Find where the given text appears and provide that cell's center as [X, Y] coordinate. 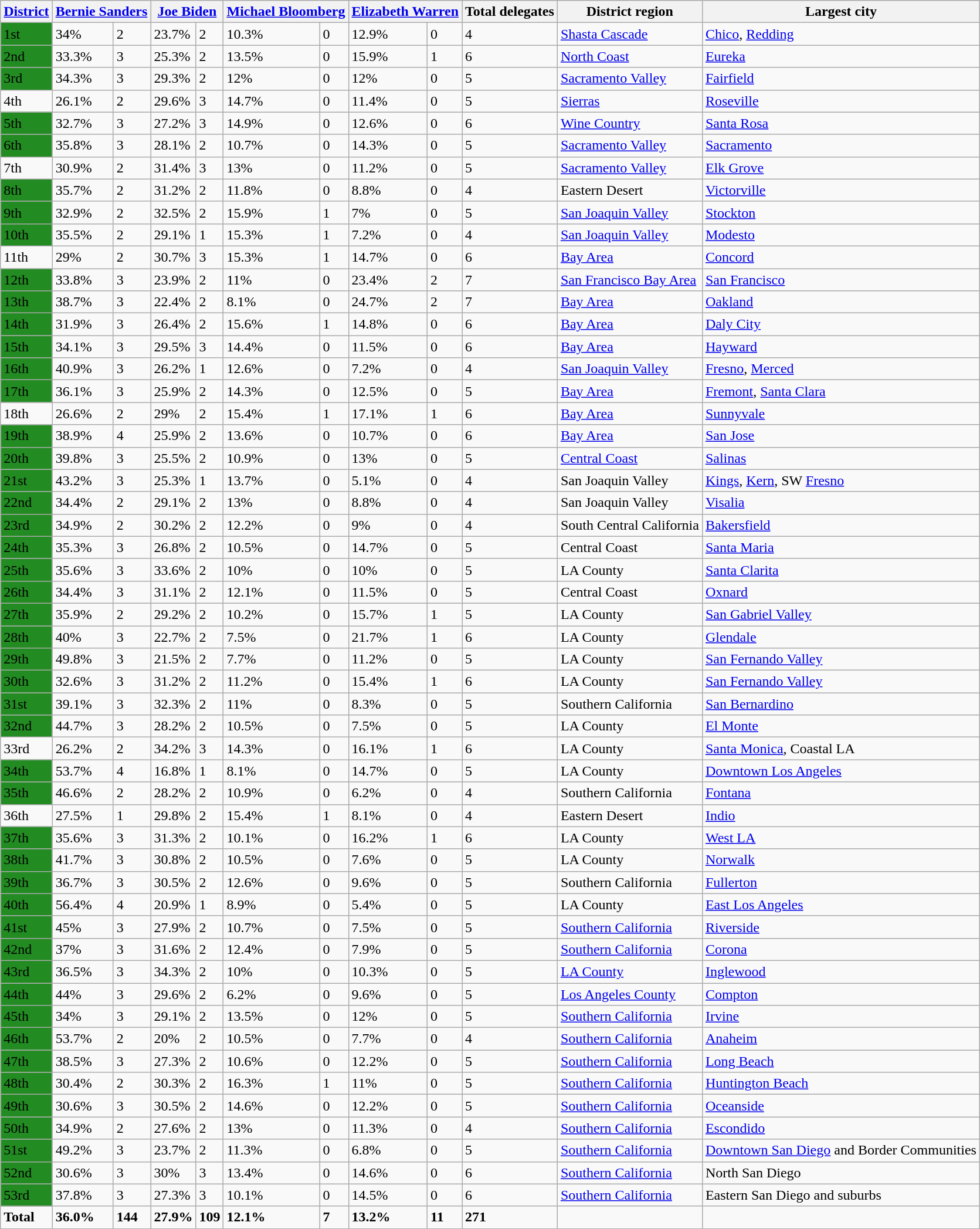
46.6% [83, 793]
26.4% [174, 324]
Sierras [630, 101]
11th [26, 257]
22.4% [174, 302]
33rd [26, 749]
Compton [841, 994]
13.6% [272, 436]
14.5% [388, 1195]
27.5% [83, 815]
24th [26, 547]
Downtown San Diego and Border Communities [841, 1150]
Daly City [841, 324]
Bakersfield [841, 525]
31.9% [83, 324]
Anaheim [841, 1039]
27th [26, 614]
35.8% [83, 145]
San Francisco [841, 280]
36.1% [83, 391]
31.1% [174, 592]
40% [83, 636]
Largest city [841, 12]
30.9% [83, 168]
144 [132, 1217]
8.3% [388, 704]
7% [388, 212]
8.9% [272, 905]
11 [445, 1217]
14.4% [272, 347]
Visalia [841, 503]
San Bernardino [841, 704]
Escondido [841, 1128]
Concord [841, 257]
29.5% [174, 347]
Santa Maria [841, 547]
271 [510, 1217]
41.7% [83, 860]
6.8% [388, 1150]
Oxnard [841, 592]
San Gabriel Valley [841, 614]
1st [26, 34]
36th [26, 815]
Downtown Los Angeles [841, 771]
44th [26, 994]
109 [210, 1217]
Norwalk [841, 860]
13.7% [272, 480]
Victorville [841, 190]
16th [26, 369]
16.8% [174, 771]
38th [26, 860]
31.3% [174, 838]
Long Beach [841, 1061]
49th [26, 1106]
21st [26, 480]
13th [26, 302]
23.9% [174, 280]
12.9% [388, 34]
Eureka [841, 56]
6th [26, 145]
7th [26, 168]
26.1% [83, 101]
Elizabeth Warren [405, 12]
49.2% [83, 1150]
30.2% [174, 525]
Santa Monica, Coastal LA [841, 749]
16.2% [388, 838]
9th [26, 212]
26th [26, 592]
29.2% [174, 614]
30% [174, 1173]
56.4% [83, 905]
Wine Country [630, 123]
13.2% [388, 1217]
45th [26, 1017]
37% [83, 949]
Total delegates [510, 12]
23rd [26, 525]
9% [388, 525]
20th [26, 458]
San Jose [841, 436]
44.7% [83, 726]
32.5% [174, 212]
Total [26, 1217]
West LA [841, 838]
Modesto [841, 235]
33.6% [174, 570]
Irvine [841, 1017]
10.6% [272, 1061]
27.6% [174, 1128]
Corona [841, 949]
41st [26, 927]
38.9% [83, 436]
Hayward [841, 347]
35.3% [83, 547]
32nd [26, 726]
Indio [841, 815]
Kings, Kern, SW Fresno [841, 480]
31st [26, 704]
24.7% [388, 302]
10.2% [272, 614]
5th [26, 123]
23.4% [388, 280]
22nd [26, 503]
28.1% [174, 145]
38.5% [83, 1061]
33.8% [83, 280]
11.8% [272, 190]
4th [26, 101]
46th [26, 1039]
16.3% [272, 1084]
Sunnyvale [841, 414]
Santa Clarita [841, 570]
5.1% [388, 480]
45% [83, 927]
Stockton [841, 212]
Fremont, Santa Clara [841, 391]
Joe Biden [187, 12]
44% [83, 994]
Glendale [841, 636]
14.8% [388, 324]
32.7% [83, 123]
50th [26, 1128]
31.6% [174, 949]
North San Diego [841, 1173]
5.4% [388, 905]
39th [26, 882]
Shasta Cascade [630, 34]
49.8% [83, 659]
53rd [26, 1195]
District [26, 12]
Elk Grove [841, 168]
Oceanside [841, 1106]
14.9% [272, 123]
29.8% [174, 815]
52nd [26, 1173]
51st [26, 1150]
38.7% [83, 302]
37.8% [83, 1195]
32.6% [83, 682]
3rd [26, 79]
Huntington Beach [841, 1084]
28th [26, 636]
18th [26, 414]
Inglewood [841, 971]
30.8% [174, 860]
30.4% [83, 1084]
21.5% [174, 659]
North Coast [630, 56]
Bernie Sanders [101, 12]
8th [26, 190]
48th [26, 1084]
32.9% [83, 212]
30th [26, 682]
San Francisco Bay Area [630, 280]
35.9% [83, 614]
20.9% [174, 905]
33.3% [83, 56]
Salinas [841, 458]
42nd [26, 949]
El Monte [841, 726]
29.3% [174, 79]
11.4% [388, 101]
25.5% [174, 458]
7.9% [388, 949]
12.4% [272, 949]
26.6% [83, 414]
40th [26, 905]
2nd [26, 56]
34.1% [83, 347]
Sacramento [841, 145]
Chico, Redding [841, 34]
15.6% [272, 324]
15th [26, 347]
32.3% [174, 704]
Fontana [841, 793]
15.7% [388, 614]
17.1% [388, 414]
36.5% [83, 971]
Fullerton [841, 882]
East Los Angeles [841, 905]
Eastern San Diego and suburbs [841, 1195]
34th [26, 771]
Los Angeles County [630, 994]
14th [26, 324]
Riverside [841, 927]
36.7% [83, 882]
Fresno, Merced [841, 369]
17th [26, 391]
35.7% [83, 190]
47th [26, 1061]
Santa Rosa [841, 123]
35th [26, 793]
21.7% [388, 636]
27.2% [174, 123]
37th [26, 838]
30.7% [174, 257]
43rd [26, 971]
7.6% [388, 860]
Roseville [841, 101]
South Central California [630, 525]
29th [26, 659]
Oakland [841, 302]
34.2% [174, 749]
30.3% [174, 1084]
39.1% [83, 704]
20% [174, 1039]
22.7% [174, 636]
12.5% [388, 391]
39.8% [83, 458]
10th [26, 235]
Fairfield [841, 79]
District region [630, 12]
36.0% [83, 1217]
35.5% [83, 235]
19th [26, 436]
13.4% [272, 1173]
12th [26, 280]
40.9% [83, 369]
43.2% [83, 480]
25th [26, 570]
Michael Bloomberg [286, 12]
16.1% [388, 749]
31.4% [174, 168]
26.8% [174, 547]
